Extract the [X, Y] coordinate from the center of the cell holding the provided text.  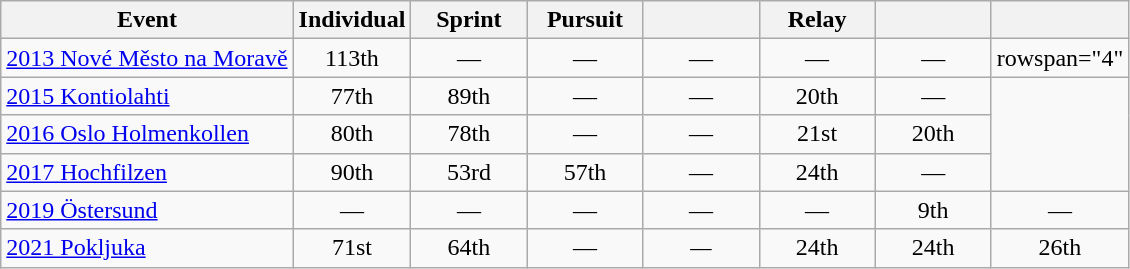
2016 Oslo Holmenkollen [147, 134]
64th [469, 248]
78th [469, 134]
2019 Östersund [147, 210]
Pursuit [585, 20]
71st [352, 248]
Individual [352, 20]
89th [469, 96]
Sprint [469, 20]
Relay [817, 20]
53rd [469, 172]
90th [352, 172]
2013 Nové Město na Moravě [147, 58]
80th [352, 134]
9th [933, 210]
113th [352, 58]
57th [585, 172]
2017 Hochfilzen [147, 172]
26th [1060, 248]
77th [352, 96]
rowspan="4" [1060, 58]
2021 Pokljuka [147, 248]
2015 Kontiolahti [147, 96]
Event [147, 20]
21st [817, 134]
